Pinpoint the cell where the given text exists, returning its (x, y) midpoint coordinate. 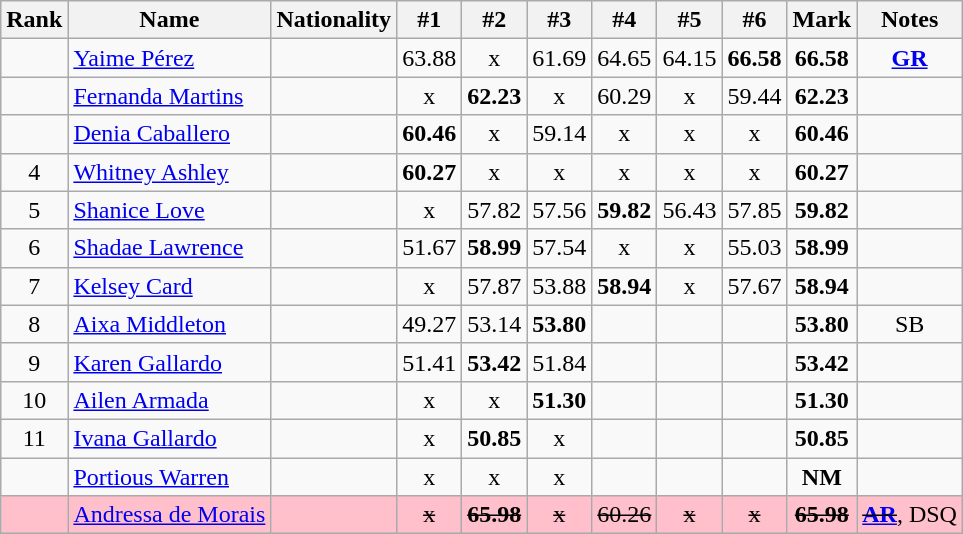
57.87 (494, 286)
53.88 (560, 286)
Whitney Ashley (170, 172)
59.14 (560, 134)
AR, DSQ (910, 515)
57.82 (494, 210)
GR (910, 58)
Shanice Love (170, 210)
Mark (822, 20)
57.85 (754, 210)
53.14 (494, 324)
49.27 (430, 324)
Rank (34, 20)
#2 (494, 20)
7 (34, 286)
11 (34, 438)
55.03 (754, 248)
5 (34, 210)
60.26 (624, 515)
Yaime Pérez (170, 58)
Nationality (334, 20)
63.88 (430, 58)
SB (910, 324)
57.67 (754, 286)
64.15 (690, 58)
#5 (690, 20)
61.69 (560, 58)
Andressa de Morais (170, 515)
#3 (560, 20)
Name (170, 20)
56.43 (690, 210)
9 (34, 362)
Denia Caballero (170, 134)
6 (34, 248)
51.67 (430, 248)
57.54 (560, 248)
10 (34, 400)
51.84 (560, 362)
51.41 (430, 362)
57.56 (560, 210)
4 (34, 172)
60.29 (624, 96)
Ailen Armada (170, 400)
Fernanda Martins (170, 96)
59.44 (754, 96)
Karen Gallardo (170, 362)
NM (822, 477)
Aixa Middleton (170, 324)
Notes (910, 20)
#6 (754, 20)
Shadae Lawrence (170, 248)
Portious Warren (170, 477)
Ivana Gallardo (170, 438)
Kelsey Card (170, 286)
8 (34, 324)
#1 (430, 20)
64.65 (624, 58)
#4 (624, 20)
